Identify which cell holds the provided text, then report its [X, Y] central coordinate. 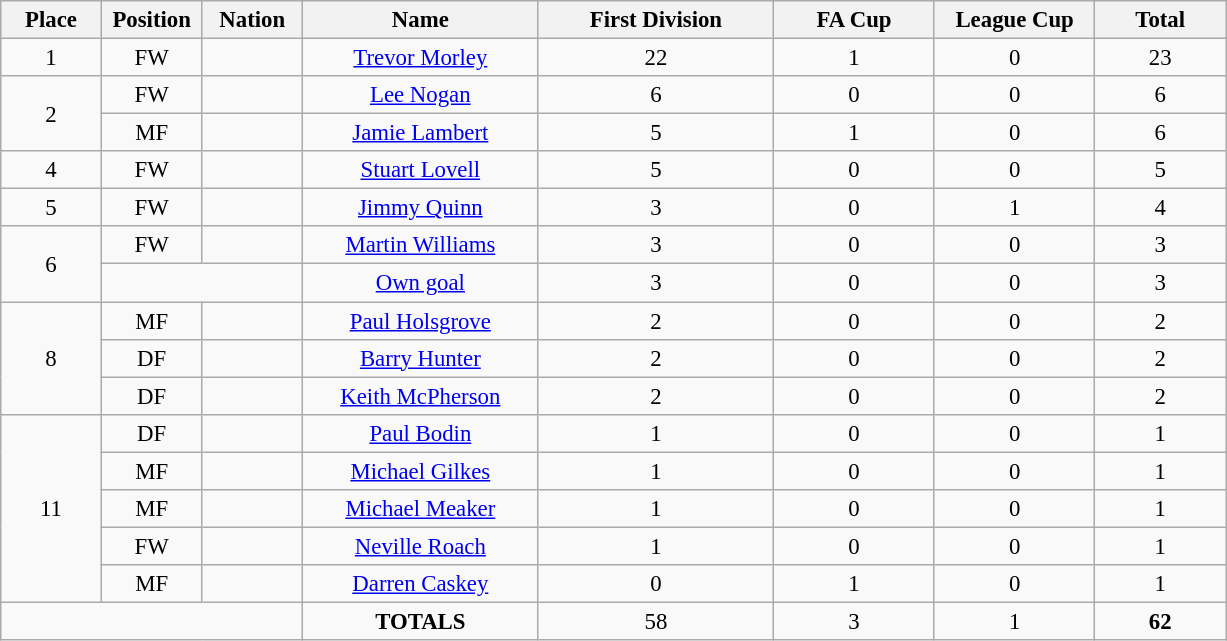
League Cup [1014, 20]
Barry Hunter [421, 358]
62 [1160, 621]
FA Cup [854, 20]
Neville Roach [421, 546]
Lee Nogan [421, 95]
Position [152, 20]
Jamie Lambert [421, 133]
Martin Williams [421, 245]
Keith McPherson [421, 396]
Place [52, 20]
Nation [252, 20]
Total [1160, 20]
First Division [656, 20]
TOTALS [421, 621]
23 [1160, 58]
Michael Meaker [421, 509]
Paul Bodin [421, 433]
11 [52, 508]
58 [656, 621]
Michael Gilkes [421, 471]
Trevor Morley [421, 58]
Own goal [421, 283]
8 [52, 358]
Paul Holsgrove [421, 321]
Stuart Lovell [421, 170]
22 [656, 58]
Jimmy Quinn [421, 208]
Name [421, 20]
Darren Caskey [421, 584]
